Identify which cell holds the provided text, then report its (X, Y) central coordinate. 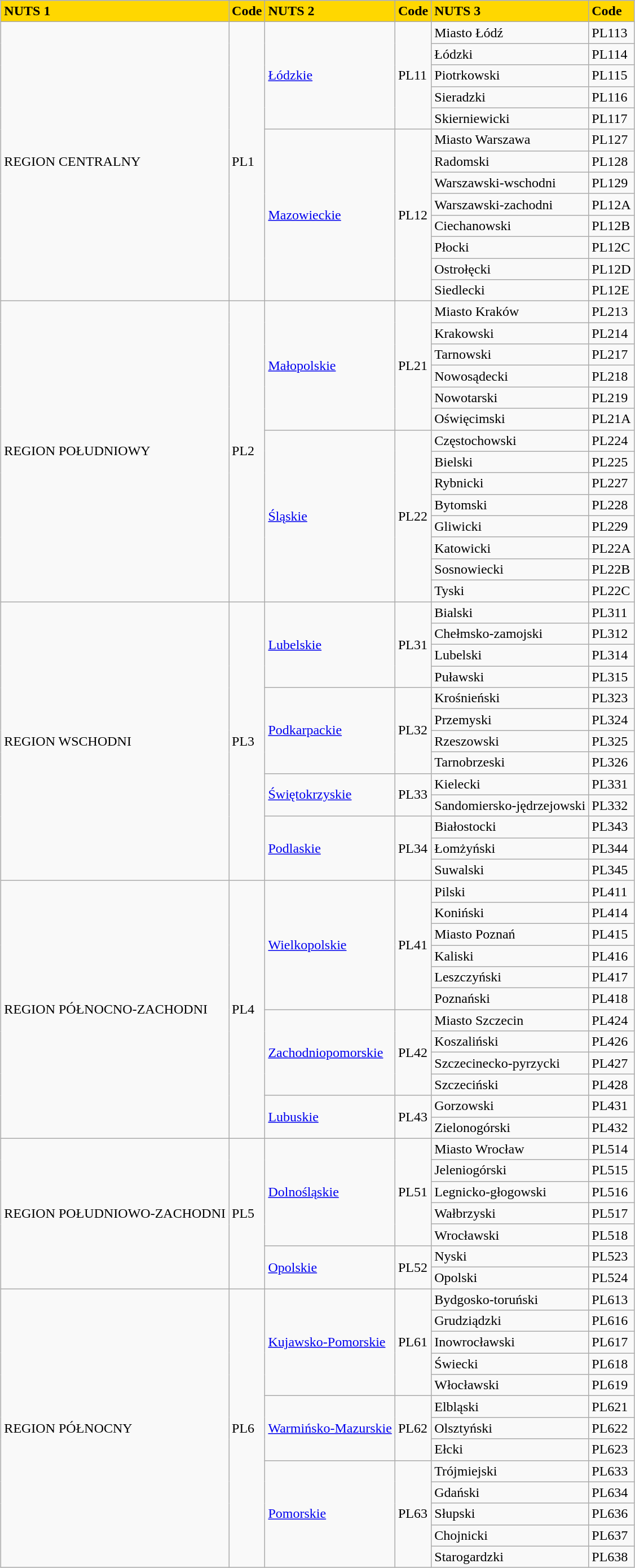
PL115 (611, 76)
NUTS 3 (510, 11)
Lubelski (510, 655)
Elbląski (510, 1407)
Grudziądzki (510, 1321)
Bydgosko-toruński (510, 1299)
PL62 (413, 1428)
NUTS 1 (115, 11)
PL12D (611, 269)
Opolskie (330, 1267)
Ełcki (510, 1450)
PL332 (611, 805)
PL33 (413, 795)
PL623 (611, 1450)
Gorzowski (510, 1106)
Zielonogórski (510, 1127)
Poznański (510, 999)
PL617 (611, 1342)
Katowicki (510, 548)
PL638 (611, 1557)
PL344 (611, 848)
Piotrkowski (510, 76)
PL517 (611, 1213)
PL637 (611, 1535)
PL128 (611, 161)
PL113 (611, 33)
Rzeszowski (510, 741)
Ostrołęcki (510, 269)
Pilski (510, 891)
Bielski (510, 462)
PL312 (611, 634)
Przemyski (510, 720)
Małopolskie (330, 365)
PL12C (611, 247)
Wrocławski (510, 1235)
Olsztyński (510, 1428)
PL3 (247, 741)
REGION POŁUDNIOWY (115, 451)
Inowrocławski (510, 1342)
PL418 (611, 999)
PL621 (611, 1407)
PL228 (611, 505)
Koniński (510, 913)
PL516 (611, 1192)
PL116 (611, 97)
Warszawski-wschodni (510, 183)
PL12 (413, 215)
PL43 (413, 1117)
Podlaskie (330, 848)
PL41 (413, 945)
PL12A (611, 204)
Sosnowiecki (510, 569)
Gliwicki (510, 526)
Miasto Wrocław (510, 1149)
PL22 (413, 516)
Łódzkie (330, 76)
REGION CENTRALNY (115, 161)
PL227 (611, 483)
Puławski (510, 677)
PL622 (611, 1428)
Krakowski (510, 333)
Kujawsko-Pomorskie (330, 1342)
Ciechanowski (510, 226)
Koszaliński (510, 1042)
PL21 (413, 365)
Sieradzki (510, 97)
Podkarpackie (330, 730)
PL325 (611, 741)
Śląskie (330, 516)
Kaliski (510, 956)
PL331 (611, 784)
Bytomski (510, 505)
PL219 (611, 398)
PL1 (247, 161)
Łomżyński (510, 848)
PL32 (413, 730)
PL22B (611, 569)
Zachodniopomorskie (330, 1052)
PL21A (611, 419)
Miasto Szczecin (510, 1020)
PL61 (413, 1342)
Chojnicki (510, 1535)
PL218 (611, 376)
Wielkopolskie (330, 945)
PL12E (611, 290)
Siedlecki (510, 290)
Radomski (510, 161)
PL618 (611, 1364)
PL416 (611, 956)
PL34 (413, 848)
Częstochowski (510, 441)
PL343 (611, 827)
Miasto Warszawa (510, 140)
PL129 (611, 183)
PL12B (611, 226)
Nowotarski (510, 398)
Miasto Kraków (510, 312)
Lubuskie (330, 1117)
PL22A (611, 548)
Włocławski (510, 1385)
REGION POŁUDNIOWO-ZACHODNI (115, 1213)
Szczeciński (510, 1085)
PL114 (611, 54)
Bialski (510, 612)
PL214 (611, 333)
PL6 (247, 1428)
PL229 (611, 526)
PL127 (611, 140)
Trójmiejski (510, 1471)
PL63 (413, 1514)
PL117 (611, 118)
Łódzki (510, 54)
PL11 (413, 76)
PL324 (611, 720)
PL514 (611, 1149)
Pomorskie (330, 1514)
PL415 (611, 934)
PL311 (611, 612)
Miasto Łódź (510, 33)
PL345 (611, 870)
Chełmsko-zamojski (510, 634)
PL518 (611, 1235)
PL326 (611, 763)
PL42 (413, 1052)
PL323 (611, 698)
PL633 (611, 1471)
PL314 (611, 655)
PL225 (611, 462)
Mazowieckie (330, 215)
PL213 (611, 312)
PL51 (413, 1192)
PL414 (611, 913)
Opolski (510, 1278)
Skierniewicki (510, 118)
Suwalski (510, 870)
PL417 (611, 977)
PL432 (611, 1127)
PL634 (611, 1492)
Tarnobrzeski (510, 763)
Warszawski-zachodni (510, 204)
Leszczyński (510, 977)
PL4 (247, 1010)
Starogardzki (510, 1557)
PL22C (611, 591)
Świecki (510, 1364)
Sandomiersko-jędrzejowski (510, 805)
Miasto Poznań (510, 934)
Nyski (510, 1256)
REGION PÓŁNOCNO-ZACHODNI (115, 1010)
PL424 (611, 1020)
Dolnośląskie (330, 1192)
PL613 (611, 1299)
REGION PÓŁNOCNY (115, 1428)
Tarnowski (510, 355)
Oświęcimski (510, 419)
PL427 (611, 1063)
Nowosądecki (510, 376)
PL616 (611, 1321)
PL52 (413, 1267)
PL315 (611, 677)
Legnicko-głogowski (510, 1192)
PL619 (611, 1385)
Tyski (510, 591)
Kielecki (510, 784)
PL224 (611, 441)
PL217 (611, 355)
NUTS 2 (330, 11)
PL411 (611, 891)
PL523 (611, 1256)
PL636 (611, 1514)
Jeleniogórski (510, 1170)
Krośnieński (510, 698)
PL524 (611, 1278)
Białostocki (510, 827)
PL5 (247, 1213)
Gdański (510, 1492)
Warmińsko-Mazurskie (330, 1428)
Słupski (510, 1514)
PL431 (611, 1106)
PL31 (413, 644)
PL428 (611, 1085)
PL2 (247, 451)
Świętokrzyskie (330, 795)
PL515 (611, 1170)
PL426 (611, 1042)
Lubelskie (330, 644)
Płocki (510, 247)
Szczecinecko-pyrzycki (510, 1063)
Rybnicki (510, 483)
REGION WSCHODNI (115, 741)
Wałbrzyski (510, 1213)
